Capture the cell that displays the provided text and extract its (x, y) central coordinate. 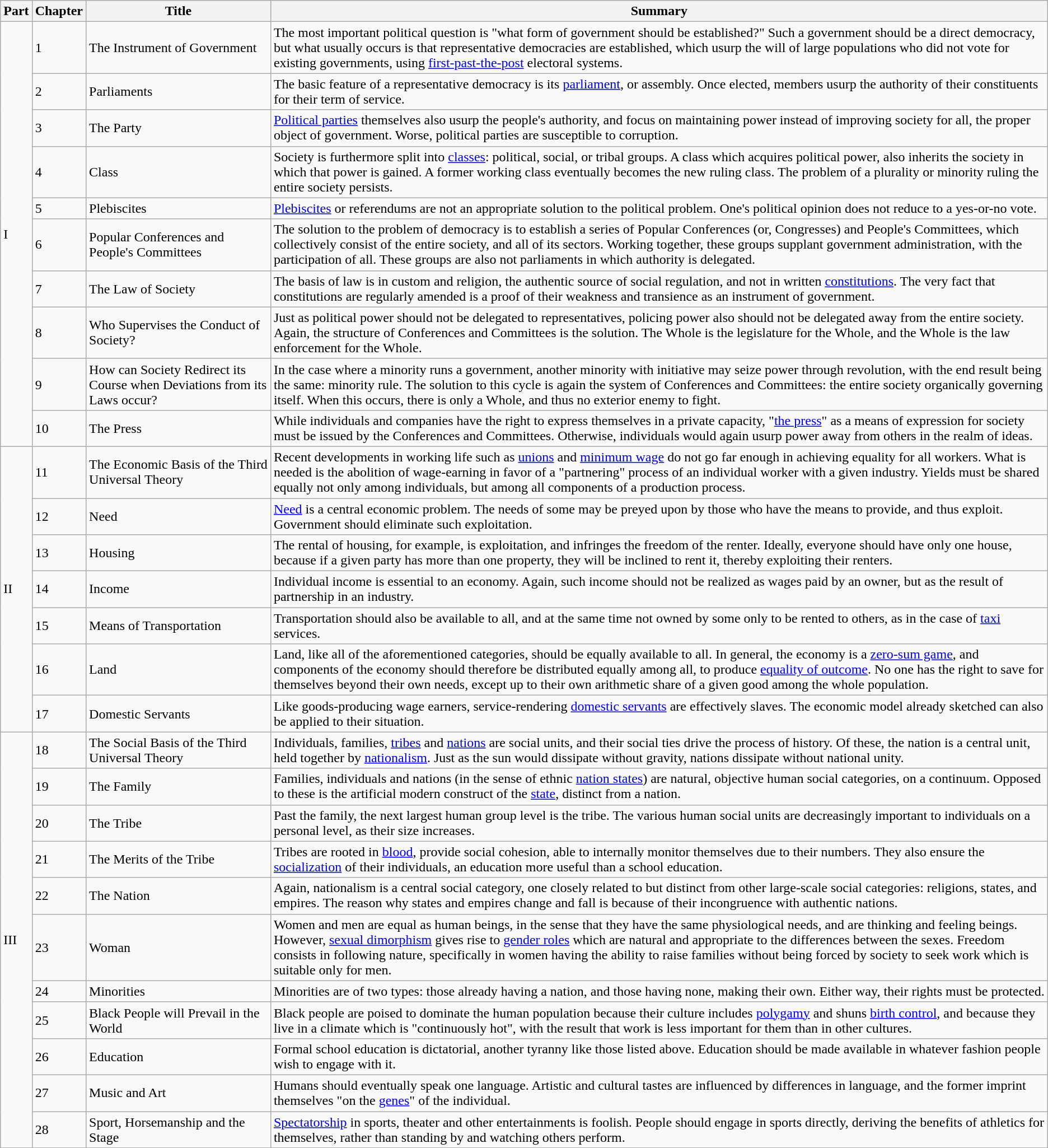
II (16, 589)
The Family (179, 786)
Parliaments (179, 92)
Title (179, 11)
Woman (179, 948)
17 (59, 713)
Summary (659, 11)
26 (59, 1056)
Black People will Prevail in the World (179, 1020)
20 (59, 823)
The Social Basis of the Third Universal Theory (179, 750)
The Instrument of Government (179, 48)
12 (59, 516)
21 (59, 859)
2 (59, 92)
Housing (179, 553)
3 (59, 128)
Who Supervises the Conduct of Society? (179, 333)
The Law of Society (179, 289)
The Nation (179, 896)
4 (59, 172)
25 (59, 1020)
Land (179, 670)
The Merits of the Tribe (179, 859)
Class (179, 172)
14 (59, 589)
15 (59, 626)
Music and Art (179, 1093)
The Tribe (179, 823)
Domestic Servants (179, 713)
Minorities (179, 991)
Plebiscites (179, 208)
27 (59, 1093)
The Party (179, 128)
Transportation should also be available to all, and at the same time not owned by some only to be rented to others, as in the case of taxi services. (659, 626)
Income (179, 589)
5 (59, 208)
Plebiscites or referendums are not an appropriate solution to the political problem. One's political opinion does not reduce to a yes-or-no vote. (659, 208)
16 (59, 670)
III (16, 940)
Means of Transportation (179, 626)
24 (59, 991)
18 (59, 750)
The Economic Basis of the Third Universal Theory (179, 472)
13 (59, 553)
7 (59, 289)
11 (59, 472)
28 (59, 1129)
8 (59, 333)
Sport, Horsemanship and the Stage (179, 1129)
23 (59, 948)
19 (59, 786)
How can Society Redirect its Course when Deviations from its Laws occur? (179, 384)
The Press (179, 428)
Education (179, 1056)
6 (59, 245)
1 (59, 48)
Need (179, 516)
Part (16, 11)
Chapter (59, 11)
I (16, 234)
9 (59, 384)
Popular Conferences and People's Committees (179, 245)
10 (59, 428)
Minorities are of two types: those already having a nation, and those having none, making their own. Either way, their rights must be protected. (659, 991)
22 (59, 896)
